For the text-containing cell, return its midpoint in [x, y] coordinate format. 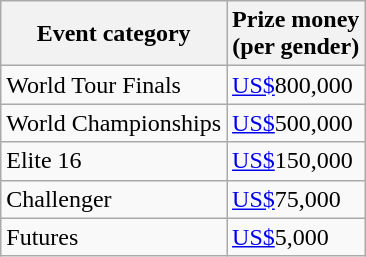
US$500,000 [296, 123]
US$800,000 [296, 85]
Event category [114, 34]
US$150,000 [296, 161]
World Championships [114, 123]
US$75,000 [296, 199]
US$5,000 [296, 237]
Elite 16 [114, 161]
Challenger [114, 199]
World Tour Finals [114, 85]
Futures [114, 237]
Prize money(per gender) [296, 34]
